Provide the [x, y] coordinate of the cell's center where the given text is located.  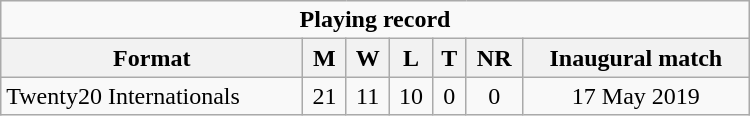
10 [410, 96]
Inaugural match [636, 58]
17 May 2019 [636, 96]
21 [324, 96]
11 [368, 96]
M [324, 58]
Format [152, 58]
Playing record [375, 20]
W [368, 58]
NR [494, 58]
Twenty20 Internationals [152, 96]
L [410, 58]
T [450, 58]
